Identify which cell holds the provided text, then report its [X, Y] central coordinate. 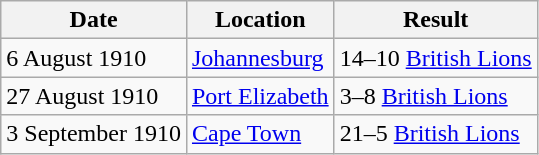
Location [260, 20]
Cape Town [260, 134]
6 August 1910 [94, 58]
3–8 British Lions [436, 96]
3 September 1910 [94, 134]
14–10 British Lions [436, 58]
Johannesburg [260, 58]
27 August 1910 [94, 96]
Port Elizabeth [260, 96]
Result [436, 20]
21–5 British Lions [436, 134]
Date [94, 20]
